Identify which cell holds the provided text, then report its [X, Y] central coordinate. 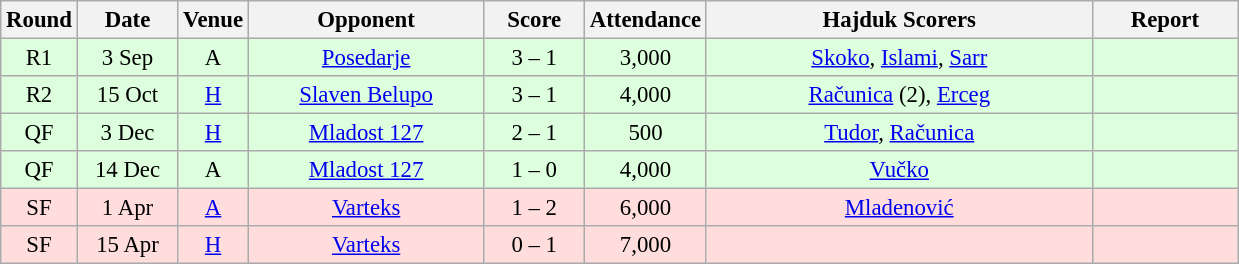
7,000 [646, 245]
Slaven Belupo [366, 95]
0 – 1 [534, 245]
3 Sep [128, 58]
Skoko, Islami, Sarr [899, 58]
Vučko [899, 170]
Venue [214, 20]
Računica (2), Erceg [899, 95]
Tudor, Računica [899, 133]
3,000 [646, 58]
Attendance [646, 20]
1 – 2 [534, 208]
14 Dec [128, 170]
Hajduk Scorers [899, 20]
3 Dec [128, 133]
1 Apr [128, 208]
Posedarje [366, 58]
Opponent [366, 20]
R1 [39, 58]
Report [1165, 20]
Mladenović [899, 208]
1 – 0 [534, 170]
6,000 [646, 208]
500 [646, 133]
Score [534, 20]
15 Oct [128, 95]
R2 [39, 95]
Round [39, 20]
Date [128, 20]
2 – 1 [534, 133]
15 Apr [128, 245]
